Identify which cell holds the provided text, then report its (x, y) central coordinate. 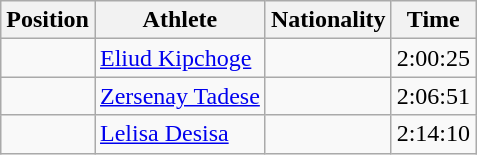
2:14:10 (433, 134)
Nationality (328, 20)
Athlete (180, 20)
2:00:25 (433, 58)
Position (48, 20)
Lelisa Desisa (180, 134)
Time (433, 20)
Eliud Kipchoge (180, 58)
2:06:51 (433, 96)
Zersenay Tadese (180, 96)
